Identify which cell holds the provided text, then report its (x, y) central coordinate. 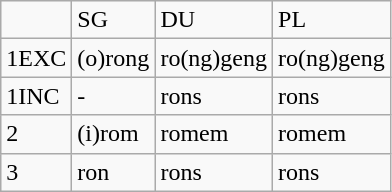
3 (36, 172)
2 (36, 134)
ron (114, 172)
SG (114, 20)
1INC (36, 96)
(o)rong (114, 58)
(i)rom (114, 134)
1EXC (36, 58)
DU (214, 20)
PL (332, 20)
- (114, 96)
